Detect which cell encompasses the target text, then output its (x, y) center coordinate. 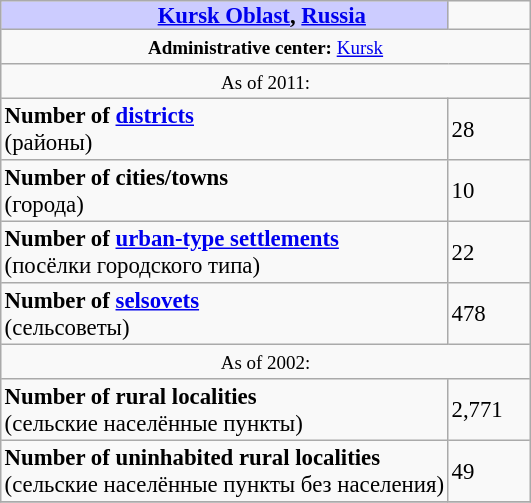
22 (489, 252)
Number of cities/towns(города) (224, 191)
Kursk Oblast, Russia (224, 15)
10 (489, 191)
Number of uninhabited rural localities(сельские населённые пункты без населения) (224, 471)
As of 2002: (266, 361)
Number of urban-type settlements(посёлки городского типа) (224, 252)
2,771 (489, 410)
28 (489, 129)
Number of rural localities(сельские населённые пункты) (224, 410)
49 (489, 471)
As of 2011: (266, 81)
Number of districts(районы) (224, 129)
Number of selsovets(сельсоветы) (224, 314)
Administrative center: Kursk (266, 46)
478 (489, 314)
